Detect which cell encompasses the target text, then output its (x, y) center coordinate. 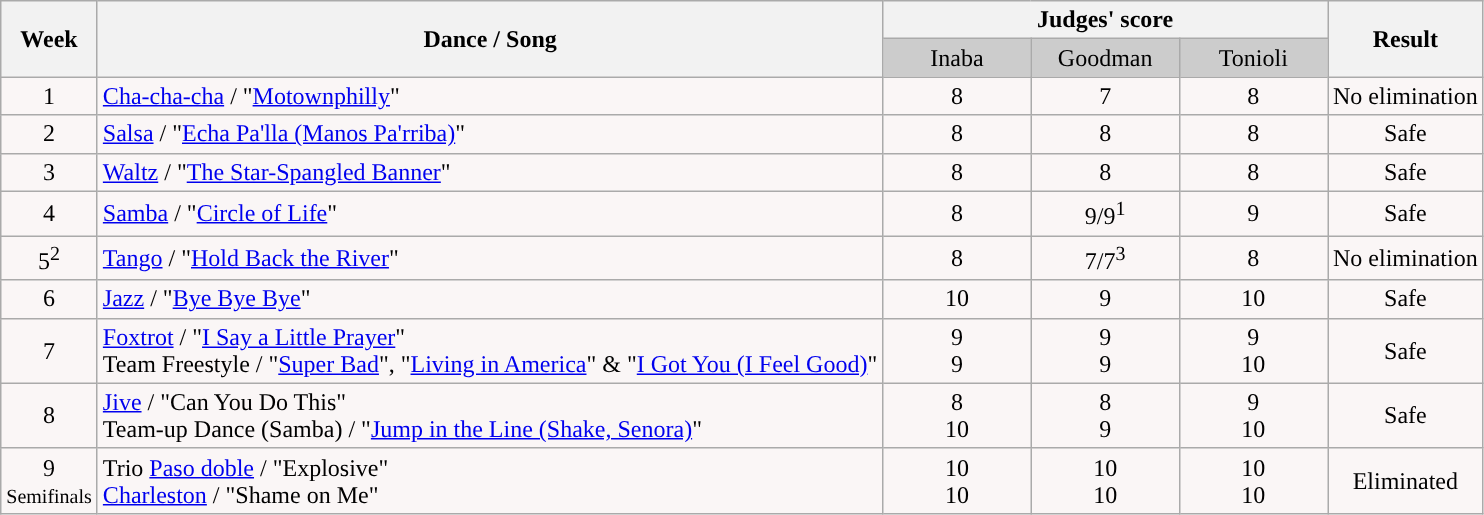
Jive / "Can You Do This"Team-up Dance (Samba) / "Jump in the Line (Shake, Senora)" (490, 416)
9/91 (1105, 214)
4 (50, 214)
Waltz / "The Star-Spangled Banner" (490, 172)
Jazz / "Bye Bye Bye" (490, 299)
Week (50, 39)
Samba / "Circle of Life" (490, 214)
7/73 (1105, 258)
810 (957, 416)
1 (50, 96)
Salsa / "Echa Pa'lla (Manos Pa'rriba)" (490, 134)
Inaba (957, 58)
3 (50, 172)
2 (50, 134)
Foxtrot / "I Say a Little Prayer"Team Freestyle / "Super Bad", "Living in America" & "I Got You (I Feel Good)" (490, 350)
Tango / "Hold Back the River" (490, 258)
Goodman (1105, 58)
6 (50, 299)
52 (50, 258)
Judges' score (1106, 20)
9Semifinals (50, 480)
Result (1406, 39)
Cha-cha-cha / "Motownphilly" (490, 96)
Dance / Song (490, 39)
Eliminated (1406, 480)
Tonioli (1253, 58)
Trio Paso doble / "Explosive"Charleston / "Shame on Me" (490, 480)
89 (1105, 416)
